From the cell containing the given text, extract its center point as (x, y) coordinate. 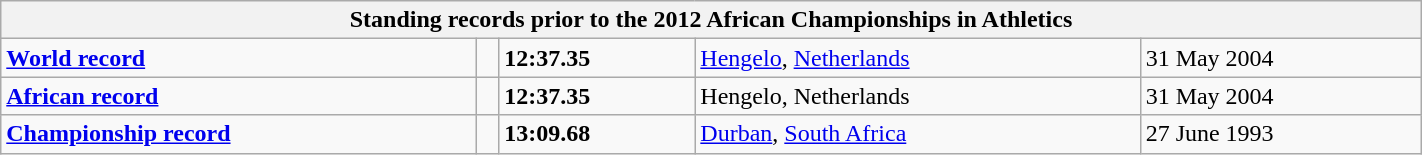
World record (239, 58)
Standing records prior to the 2012 African Championships in Athletics (711, 20)
Championship record (239, 134)
27 June 1993 (1280, 134)
African record (239, 96)
13:09.68 (597, 134)
Durban, South Africa (918, 134)
